Scan for the cell matching the given text and deliver its [X, Y] coordinate at center. 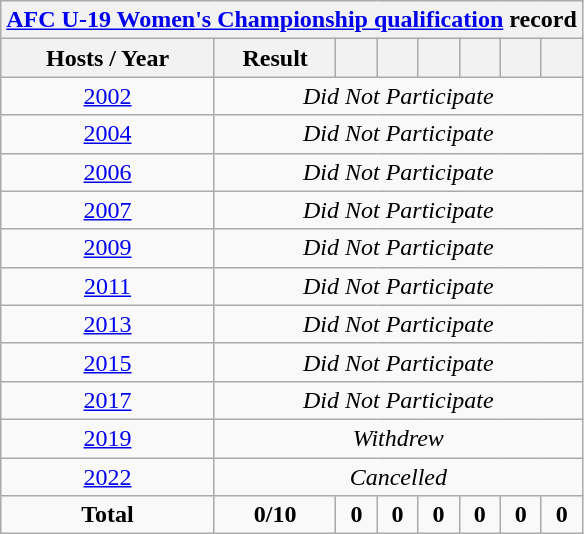
0/10 [275, 515]
2004 [108, 134]
2013 [108, 324]
2006 [108, 172]
Withdrew [398, 438]
Total [108, 515]
Result [275, 58]
2009 [108, 248]
2007 [108, 210]
2015 [108, 362]
AFC U-19 Women's Championship qualification record [292, 20]
2011 [108, 286]
2019 [108, 438]
2002 [108, 96]
Cancelled [398, 477]
2017 [108, 400]
Hosts / Year [108, 58]
2022 [108, 477]
